Return the [x, y] coordinate for the center point of the cell that contains the specified text.  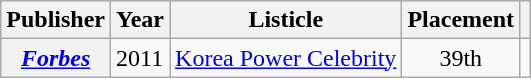
Placement [461, 20]
39th [461, 58]
Year [140, 20]
Listicle [286, 20]
Korea Power Celebrity [286, 58]
2011 [140, 58]
Publisher [56, 20]
Forbes [56, 58]
